Locate the cell with the specified text and output its [X, Y] center coordinate. 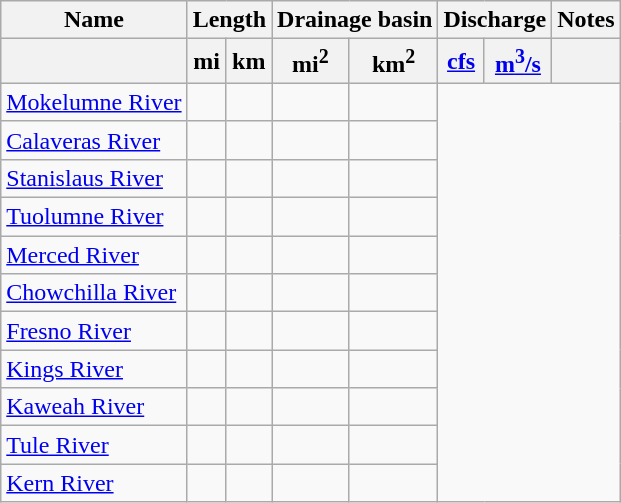
Stanislaus River [94, 178]
km2 [394, 62]
Kern River [94, 483]
Tule River [94, 445]
Mokelumne River [94, 102]
Notes [586, 20]
Fresno River [94, 331]
Calaveras River [94, 140]
Name [94, 20]
mi2 [311, 62]
Merced River [94, 255]
mi [206, 62]
km [249, 62]
Length [229, 20]
Tuolumne River [94, 217]
Kings River [94, 369]
m3/s [518, 62]
Drainage basin [355, 20]
cfs [461, 62]
Discharge [495, 20]
Kaweah River [94, 407]
Chowchilla River [94, 293]
